Pinpoint the cell where the given text exists, returning its [X, Y] midpoint coordinate. 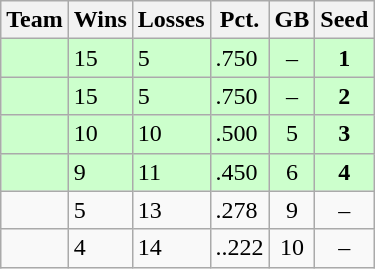
Pct. [240, 20]
..222 [240, 248]
14 [171, 248]
1 [344, 58]
3 [344, 134]
13 [171, 210]
Wins [100, 20]
.500 [240, 134]
.278 [240, 210]
11 [171, 172]
2 [344, 96]
GB [292, 20]
Losses [171, 20]
Team [35, 20]
.450 [240, 172]
Seed [344, 20]
6 [292, 172]
